Identify which cell holds the provided text, then report its [x, y] central coordinate. 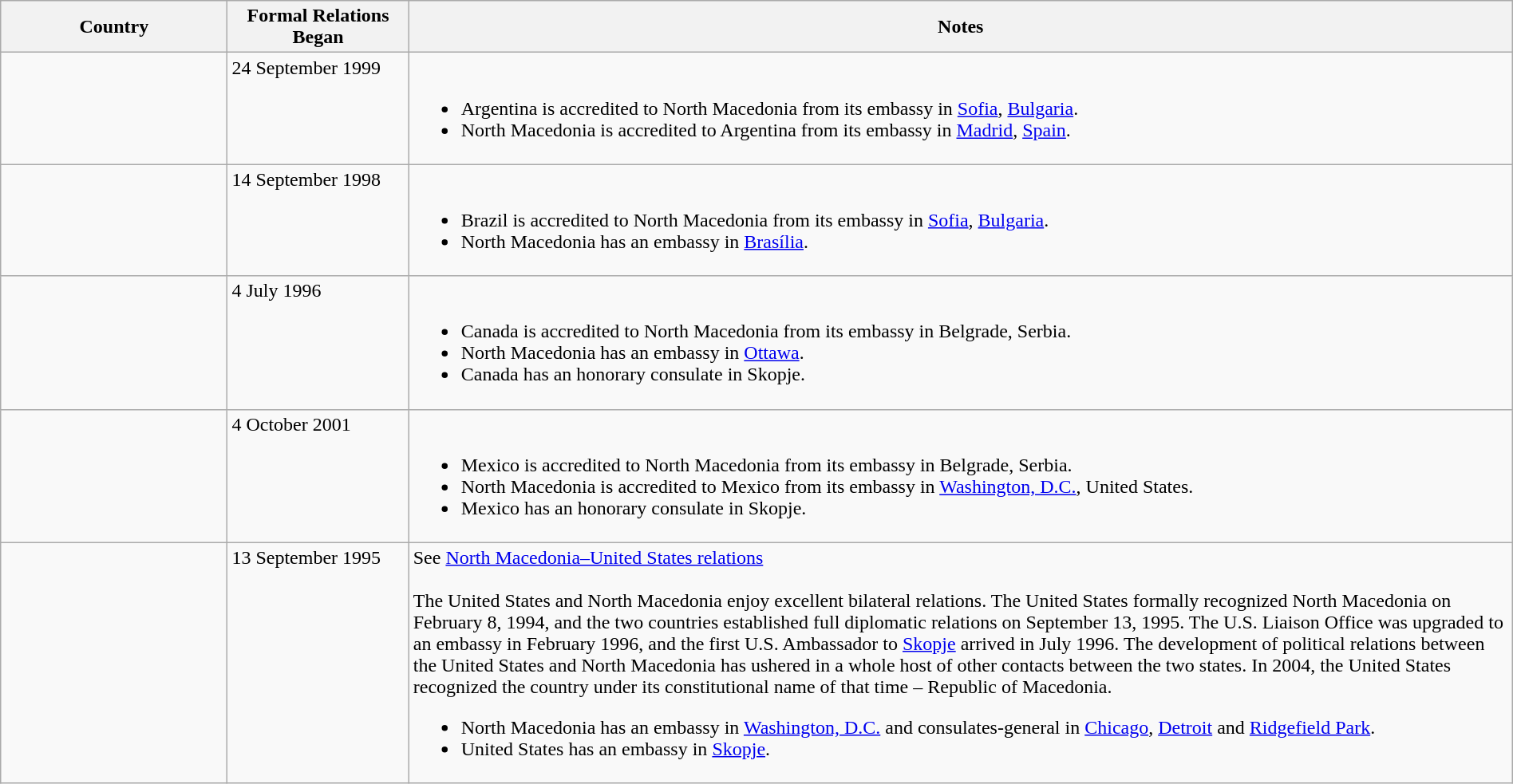
Formal Relations Began [318, 27]
Brazil is accredited to North Macedonia from its embassy in Sofia, Bulgaria.North Macedonia has an embassy in Brasília. [961, 220]
24 September 1999 [318, 108]
13 September 1995 [318, 663]
Country [114, 27]
4 July 1996 [318, 343]
4 October 2001 [318, 475]
14 September 1998 [318, 220]
Notes [961, 27]
